Determine the [X, Y] coordinate at the center of the cell enclosing the given text.  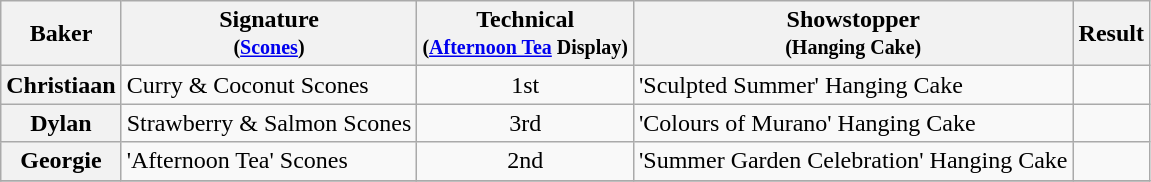
Dylan [61, 123]
Baker [61, 34]
'Summer Garden Celebration' Hanging Cake [853, 161]
Georgie [61, 161]
Technical(Afternoon Tea Display) [526, 34]
Result [1111, 34]
1st [526, 85]
Strawberry & Salmon Scones [269, 123]
'Afternoon Tea' Scones [269, 161]
2nd [526, 161]
Signature(Scones) [269, 34]
3rd [526, 123]
'Sculpted Summer' Hanging Cake [853, 85]
Christiaan [61, 85]
Curry & Coconut Scones [269, 85]
'Colours of Murano' Hanging Cake [853, 123]
Showstopper(Hanging Cake) [853, 34]
